Detect which cell encompasses the target text, then output its [x, y] center coordinate. 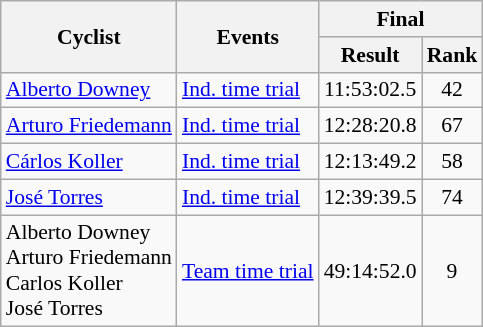
12:28:20.8 [370, 126]
Arturo Friedemann [89, 126]
Final [401, 19]
12:13:49.2 [370, 162]
67 [452, 126]
Alberto Downey Arturo Friedemann Carlos Koller José Torres [89, 271]
Alberto Downey [89, 90]
11:53:02.5 [370, 90]
Rank [452, 55]
José Torres [89, 197]
42 [452, 90]
58 [452, 162]
49:14:52.0 [370, 271]
Cyclist [89, 36]
Team time trial [248, 271]
Events [248, 36]
Result [370, 55]
74 [452, 197]
Cárlos Koller [89, 162]
12:39:39.5 [370, 197]
9 [452, 271]
